Determine the [x, y] coordinate at the center of the cell enclosing the given text.  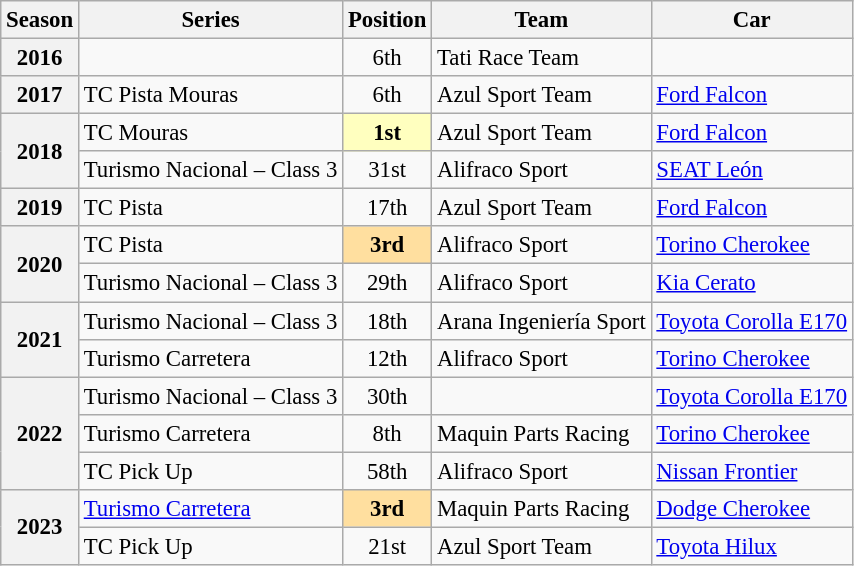
17th [388, 208]
TC Mouras [210, 133]
21st [388, 546]
2019 [40, 208]
2018 [40, 152]
Position [388, 20]
Arana Ingeniería Sport [542, 321]
TC Pista Mouras [210, 95]
12th [388, 358]
18th [388, 321]
Team [542, 20]
SEAT León [752, 170]
58th [388, 471]
Kia Cerato [752, 283]
Nissan Frontier [752, 471]
Toyota Hilux [752, 546]
2016 [40, 58]
29th [388, 283]
2020 [40, 264]
Car [752, 20]
2023 [40, 528]
31st [388, 170]
2021 [40, 340]
30th [388, 396]
8th [388, 433]
Season [40, 20]
Dodge Cherokee [752, 509]
1st [388, 133]
2017 [40, 95]
Series [210, 20]
Tati Race Team [542, 58]
2022 [40, 434]
